Detect which cell encompasses the target text, then output its (x, y) center coordinate. 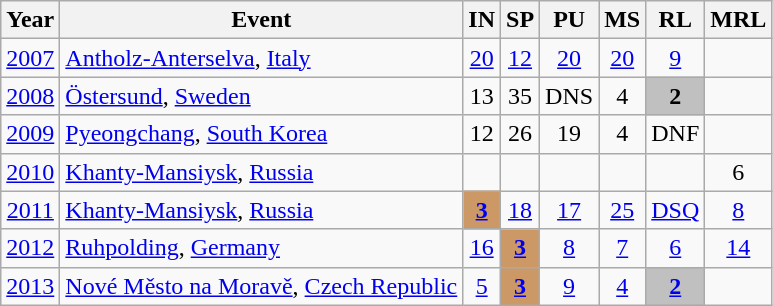
25 (622, 210)
Ruhpolding, Germany (262, 248)
17 (570, 210)
MS (622, 20)
2008 (30, 96)
5 (482, 286)
Event (262, 20)
13 (482, 96)
DSQ (676, 210)
2010 (30, 172)
2009 (30, 134)
Nové Město na Moravě, Czech Republic (262, 286)
PU (570, 20)
RL (676, 20)
2012 (30, 248)
SP (520, 20)
Antholz-Anterselva, Italy (262, 58)
18 (520, 210)
7 (622, 248)
DNS (570, 96)
2013 (30, 286)
19 (570, 134)
26 (520, 134)
DNF (676, 134)
IN (482, 20)
16 (482, 248)
Year (30, 20)
14 (738, 248)
35 (520, 96)
2011 (30, 210)
MRL (738, 20)
2007 (30, 58)
Östersund, Sweden (262, 96)
Pyeongchang, South Korea (262, 134)
